From the cell containing the given text, extract its center point as (x, y) coordinate. 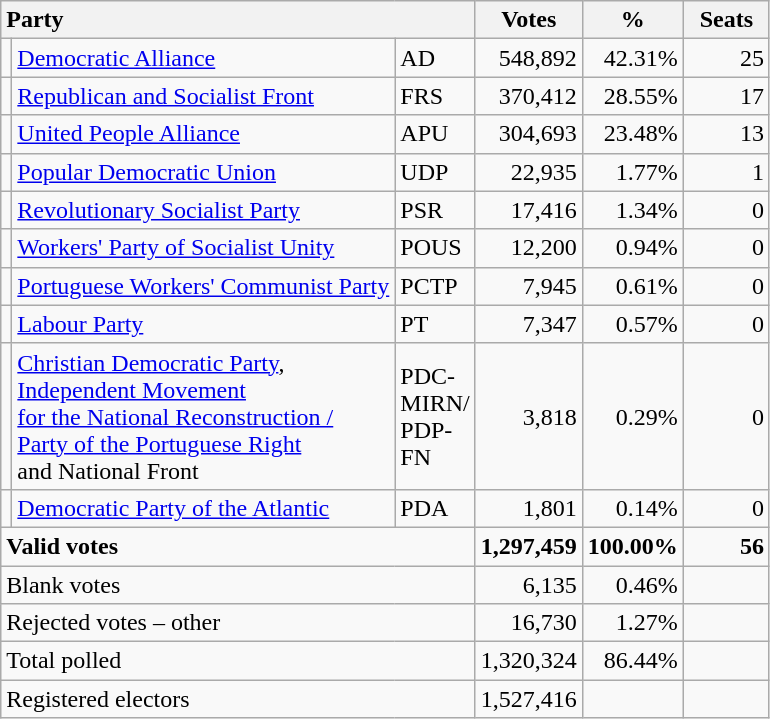
Democratic Party of the Atlantic (204, 508)
13 (726, 134)
PDA (435, 508)
Labour Party (204, 324)
1,297,459 (528, 546)
APU (435, 134)
0.61% (632, 286)
1.27% (632, 623)
% (632, 20)
100.00% (632, 546)
1 (726, 172)
17,416 (528, 210)
POUS (435, 248)
25 (726, 58)
16,730 (528, 623)
1.34% (632, 210)
3,818 (528, 416)
0.46% (632, 585)
PDC-MIRN/PDP-FN (435, 416)
304,693 (528, 134)
United People Alliance (204, 134)
23.48% (632, 134)
Portuguese Workers' Communist Party (204, 286)
Workers' Party of Socialist Unity (204, 248)
PCTP (435, 286)
0.94% (632, 248)
12,200 (528, 248)
AD (435, 58)
PT (435, 324)
28.55% (632, 96)
0.29% (632, 416)
17 (726, 96)
Seats (726, 20)
Democratic Alliance (204, 58)
42.31% (632, 58)
1,801 (528, 508)
Registered electors (238, 699)
6,135 (528, 585)
Blank votes (238, 585)
Rejected votes – other (238, 623)
548,892 (528, 58)
7,945 (528, 286)
0.57% (632, 324)
Popular Democratic Union (204, 172)
7,347 (528, 324)
Christian Democratic Party,Independent Movementfor the National Reconstruction /Party of the Portuguese Rightand National Front (204, 416)
370,412 (528, 96)
86.44% (632, 661)
22,935 (528, 172)
Valid votes (238, 546)
Votes (528, 20)
Total polled (238, 661)
Republican and Socialist Front (204, 96)
PSR (435, 210)
56 (726, 546)
1,320,324 (528, 661)
FRS (435, 96)
1.77% (632, 172)
Revolutionary Socialist Party (204, 210)
1,527,416 (528, 699)
Party (238, 20)
UDP (435, 172)
0.14% (632, 508)
